Locate the cell with the specified text and output its [x, y] center coordinate. 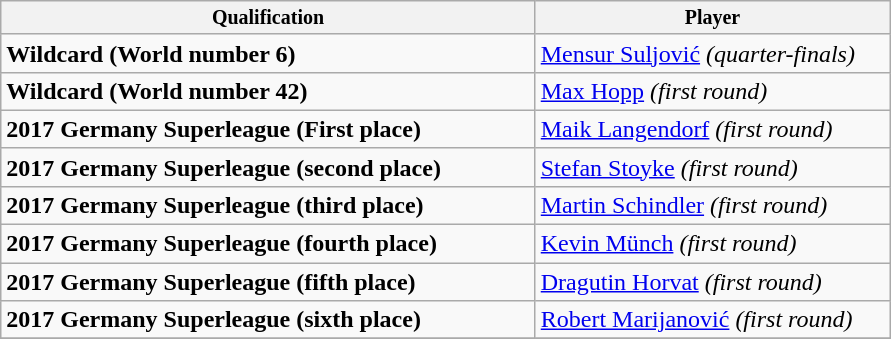
2017 Germany Superleague (third place) [268, 205]
2017 Germany Superleague (fifth place) [268, 282]
Wildcard (World number 42) [268, 91]
2017 Germany Superleague (fourth place) [268, 244]
2017 Germany Superleague (sixth place) [268, 320]
2017 Germany Superleague (First place) [268, 129]
2017 Germany Superleague (second place) [268, 167]
Max Hopp (first round) [712, 91]
Kevin Münch (first round) [712, 244]
Player [712, 18]
Dragutin Horvat (first round) [712, 282]
Wildcard (World number 6) [268, 53]
Robert Marijanović (first round) [712, 320]
Stefan Stoyke (first round) [712, 167]
Qualification [268, 18]
Martin Schindler (first round) [712, 205]
Mensur Suljović (quarter-finals) [712, 53]
Maik Langendorf (first round) [712, 129]
